Detect which cell encompasses the target text, then output its [X, Y] center coordinate. 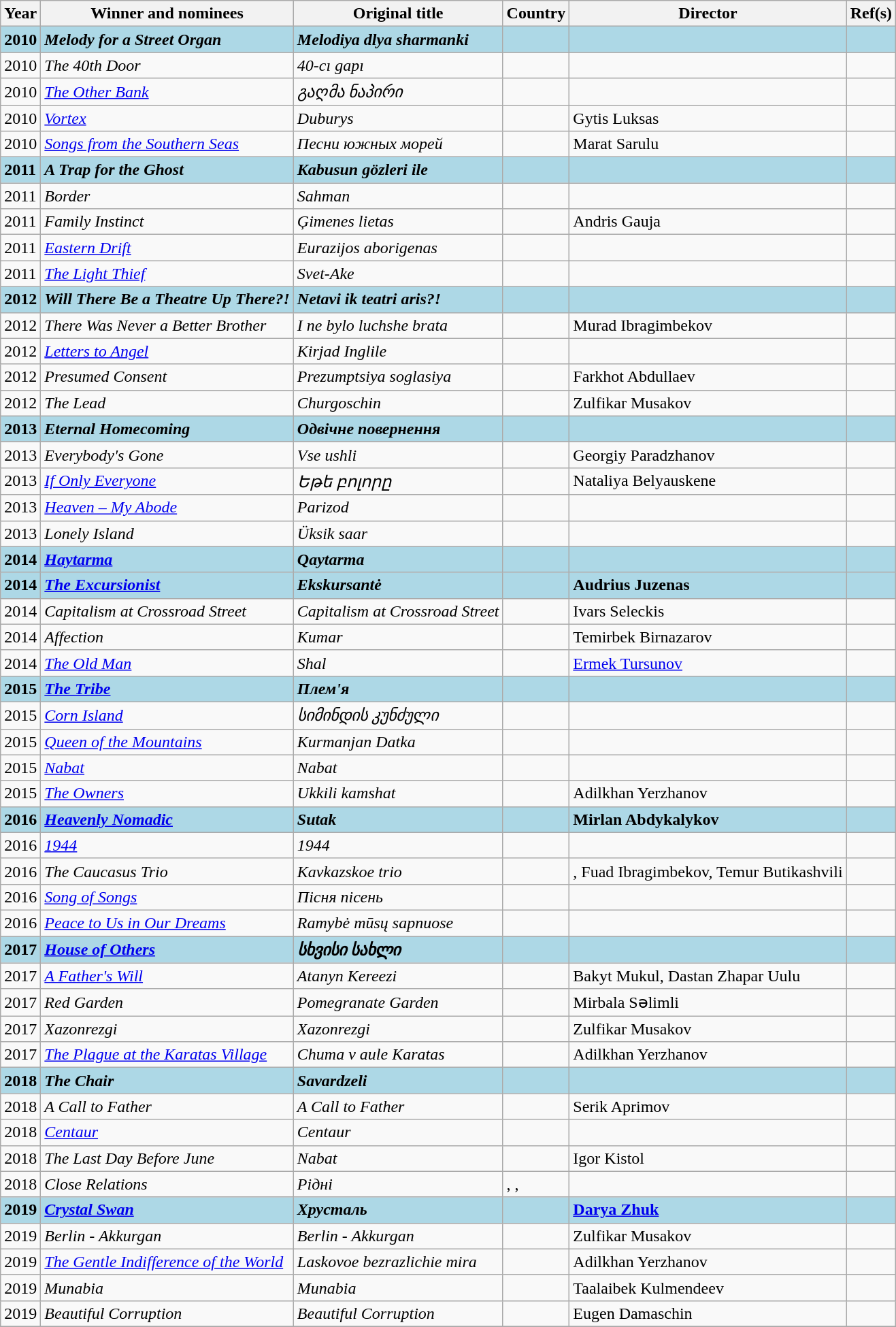
Everybody's Gone [167, 455]
Ref(s) [871, 14]
Üksik saar [398, 534]
Border [167, 196]
Presumed Consent [167, 377]
Duburys [398, 118]
Kirjad Inglile [398, 351]
Eurazijos aborigenas [398, 248]
სხვისი სახლი [398, 950]
I ne bylo luchshe brata [398, 325]
Savardzeli [398, 1081]
Farkhot Abdullaev [708, 377]
Песни южных морей [398, 144]
Eternal Homecoming [167, 429]
Affection [167, 637]
Peace to Us in Our Dreams [167, 923]
The Tribe [167, 689]
Sahman [398, 196]
Nataliya Belyauskene [708, 481]
Kavkazskoe trio [398, 871]
Ģimenes lietas [398, 222]
სიმინდის კუნძული [398, 715]
Songs from the Southern Seas [167, 144]
The Light Thief [167, 274]
Ekskursantė [398, 585]
Bakyt Mukul, Dastan Zhapar Uulu [708, 976]
Crystal Swan [167, 1210]
Audrius Juzenas [708, 585]
The Other Bank [167, 92]
Andris Gauja [708, 222]
Heaven – My Abode [167, 508]
The Excursionist [167, 585]
Одвiчне повернення [398, 429]
Director [708, 14]
Vortex [167, 118]
Darya Zhuk [708, 1210]
Chuma v aule Karatas [398, 1055]
Ivars Seleckis [708, 611]
Red Garden [167, 1002]
Kabusun gözleri ile [398, 170]
Marat Sarulu [708, 144]
, , [536, 1184]
Хрусталь [398, 1210]
A Father's Will [167, 976]
Temirbek Birnazarov [708, 637]
Gytis Luksas [708, 118]
Lonely Island [167, 534]
Ukkili kamshat [398, 793]
Melody for a Street Organ [167, 39]
Corn Island [167, 715]
Melodiya dlya sharmanki [398, 39]
The Old Man [167, 663]
Mirbala Səlimli [708, 1002]
The Caucasus Trio [167, 871]
Heavenly Nomadic [167, 819]
Kurmanjan Datka [398, 742]
The Chair [167, 1081]
, Fuad Ibragimbekov, Temur Butikashvili [708, 871]
House of Others [167, 950]
Рідні [398, 1184]
Original title [398, 14]
Svet-Ake [398, 274]
Close Relations [167, 1184]
Igor Kistol [708, 1158]
Will There Be a Theatre Up There?! [167, 299]
Taalaibek Kulmendeev [708, 1288]
Ramybė mūsų sapnuose [398, 923]
Ermek Tursunov [708, 663]
The Gentle Indifference of the World [167, 1262]
Laskovoe bezrazlichie mira [398, 1262]
Atanyn Kereezi [398, 976]
Eastern Drift [167, 248]
Song of Songs [167, 897]
Churgoschin [398, 403]
If Only Everyone [167, 481]
Եթե բոլորը [398, 481]
The Lead [167, 403]
Georgiy Paradzhanov [708, 455]
The 40th Door [167, 65]
Winner and nominees [167, 14]
Eugen Damaschin [708, 1313]
Mirlan Abdykalykov [708, 819]
Queen of the Mountains [167, 742]
Country [536, 14]
Shal [398, 663]
Pomegranate Garden [398, 1002]
Netavi ik teatri aris?! [398, 299]
Letters to Angel [167, 351]
Qaytarma [398, 559]
Пісня пісень [398, 897]
The Plague at the Karatas Village [167, 1055]
Parizod [398, 508]
Haytarma [167, 559]
The Last Day Before June [167, 1158]
40-cı gapı [398, 65]
Плем'я [398, 689]
Murad Ibragimbekov [708, 325]
Year [20, 14]
The Owners [167, 793]
Prezumptsiya soglasiya [398, 377]
There Was Never a Better Brother [167, 325]
Serik Aprimov [708, 1107]
გაღმა ნაპირი [398, 92]
Sutak [398, 819]
Family Instinct [167, 222]
Vse ushli [398, 455]
A Trap for the Ghost [167, 170]
Kumar [398, 637]
